Extract the [X, Y] coordinate from the center of the cell holding the provided text.  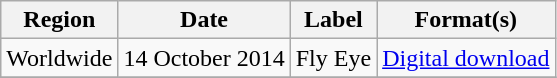
Label [333, 20]
Date [204, 20]
Region [60, 20]
14 October 2014 [204, 58]
Worldwide [60, 58]
Format(s) [466, 20]
Digital download [466, 58]
Fly Eye [333, 58]
